Detect which cell encompasses the target text, then output its [x, y] center coordinate. 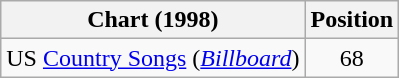
68 [352, 58]
Position [352, 20]
US Country Songs (Billboard) [153, 58]
Chart (1998) [153, 20]
